Determine the (X, Y) coordinate at the center of the cell enclosing the given text.  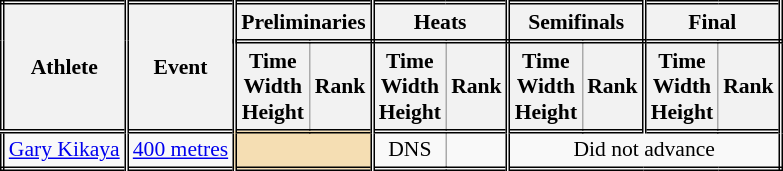
Event (180, 67)
Heats (440, 22)
Gary Kikaya (64, 150)
400 metres (180, 150)
Did not advance (644, 150)
Preliminaries (304, 22)
DNS (409, 150)
Final (712, 22)
Athlete (64, 67)
Semifinals (576, 22)
